Locate the cell with the specified text and output its (X, Y) center coordinate. 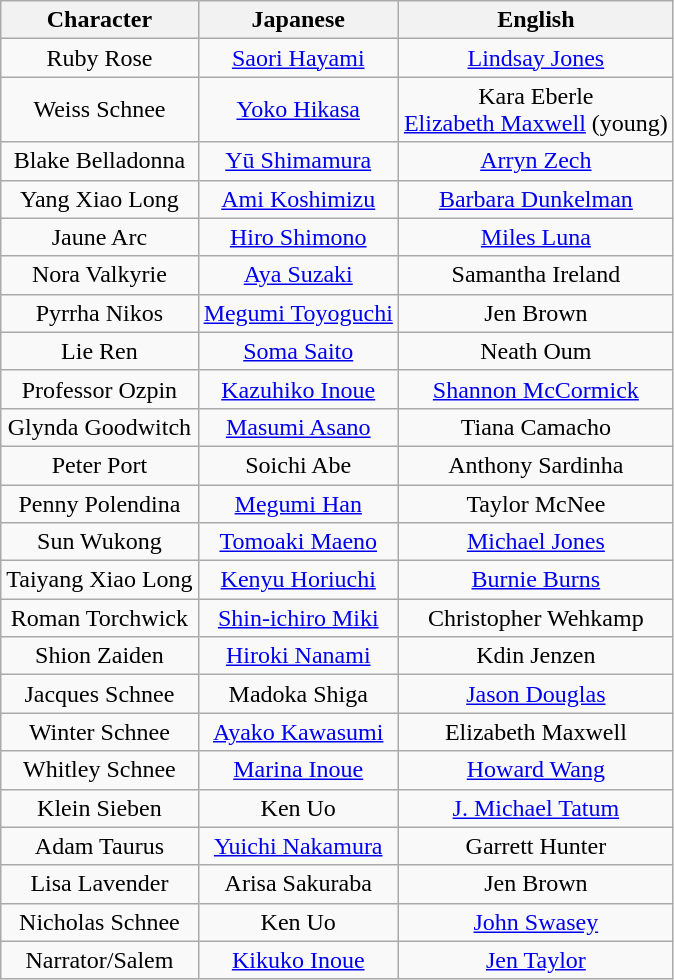
Jacques Schnee (100, 694)
Yang Xiao Long (100, 199)
Michael Jones (536, 542)
Nicholas Schnee (100, 922)
Japanese (298, 20)
Peter Port (100, 465)
Professor Ozpin (100, 389)
Roman Torchwick (100, 618)
Barbara Dunkelman (536, 199)
Arryn Zech (536, 161)
Madoka Shiga (298, 694)
Elizabeth Maxwell (536, 732)
Klein Sieben (100, 808)
Yoko Hikasa (298, 110)
Winter Schnee (100, 732)
Samantha Ireland (536, 275)
Tomoaki Maeno (298, 542)
Megumi Toyoguchi (298, 313)
Penny Polendina (100, 503)
Glynda Goodwitch (100, 427)
Burnie Burns (536, 580)
Shannon McCormick (536, 389)
Hiro Shimono (298, 237)
Blake Belladonna (100, 161)
Lisa Lavender (100, 884)
Pyrrha Nikos (100, 313)
Character (100, 20)
Ruby Rose (100, 58)
Tiana Camacho (536, 427)
Shion Zaiden (100, 656)
Masumi Asano (298, 427)
Kazuhiko Inoue (298, 389)
John Swasey (536, 922)
Saori Hayami (298, 58)
Yū Shimamura (298, 161)
Jason Douglas (536, 694)
Yuichi Nakamura (298, 846)
Taylor McNee (536, 503)
Sun Wukong (100, 542)
Hiroki Nanami (298, 656)
Neath Oum (536, 351)
Aya Suzaki (298, 275)
Adam Taurus (100, 846)
Garrett Hunter (536, 846)
Taiyang Xiao Long (100, 580)
Shin-ichiro Miki (298, 618)
Miles Luna (536, 237)
Lindsay Jones (536, 58)
J. Michael Tatum (536, 808)
Weiss Schnee (100, 110)
Whitley Schnee (100, 770)
English (536, 20)
Kikuko Inoue (298, 960)
Christopher Wehkamp (536, 618)
Ami Koshimizu (298, 199)
Ayako Kawasumi (298, 732)
Megumi Han (298, 503)
Jaune Arc (100, 237)
Kdin Jenzen (536, 656)
Howard Wang (536, 770)
Marina Inoue (298, 770)
Kara EberleElizabeth Maxwell (young) (536, 110)
Nora Valkyrie (100, 275)
Lie Ren (100, 351)
Anthony Sardinha (536, 465)
Soichi Abe (298, 465)
Arisa Sakuraba (298, 884)
Jen Taylor (536, 960)
Soma Saito (298, 351)
Kenyu Horiuchi (298, 580)
Narrator/Salem (100, 960)
